Provide the [x, y] coordinate of the cell's center where the given text is located.  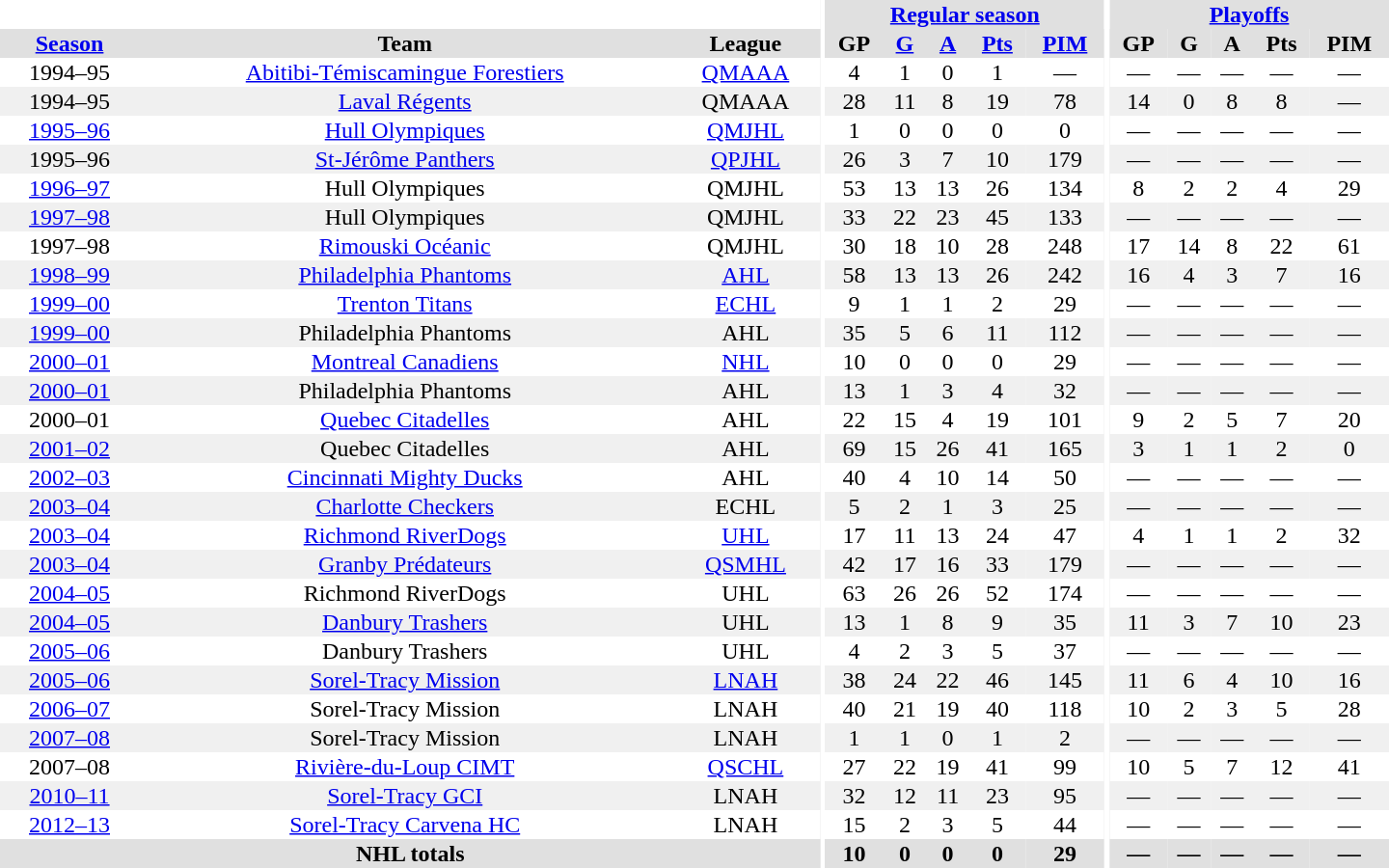
Team [405, 43]
27 [854, 767]
18 [905, 246]
Granby Prédateurs [405, 564]
44 [1065, 825]
Montreal Canadiens [405, 362]
2010–11 [69, 796]
2012–13 [69, 825]
Rivière-du-Loup CIMT [405, 767]
50 [1065, 477]
30 [854, 246]
Rimouski Océanic [405, 246]
Trenton Titans [405, 304]
42 [854, 564]
Charlotte Checkers [405, 506]
QSMHL [745, 564]
53 [854, 188]
63 [854, 593]
Sorel-Tracy GCI [405, 796]
Cincinnati Mighty Ducks [405, 477]
20 [1349, 420]
21 [905, 709]
2006–07 [69, 709]
QSCHL [745, 767]
78 [1065, 101]
Season [69, 43]
Sorel-Tracy Carvena HC [405, 825]
St-Jérôme Panthers [405, 159]
61 [1349, 246]
Regular season [965, 14]
Playoffs [1249, 14]
25 [1065, 506]
NHL totals [410, 854]
52 [997, 593]
1998–99 [69, 275]
2001–02 [69, 448]
League [745, 43]
38 [854, 680]
58 [854, 275]
2002–03 [69, 477]
174 [1065, 593]
Abitibi-Témiscamingue Forestiers [405, 72]
NHL [745, 362]
Laval Régents [405, 101]
69 [854, 448]
242 [1065, 275]
133 [1065, 217]
112 [1065, 333]
101 [1065, 420]
165 [1065, 448]
45 [997, 217]
145 [1065, 680]
95 [1065, 796]
99 [1065, 767]
QPJHL [745, 159]
248 [1065, 246]
46 [997, 680]
1996–97 [69, 188]
37 [1065, 651]
134 [1065, 188]
47 [1065, 535]
118 [1065, 709]
